Find where the given text appears and provide that cell's center as [x, y] coordinate. 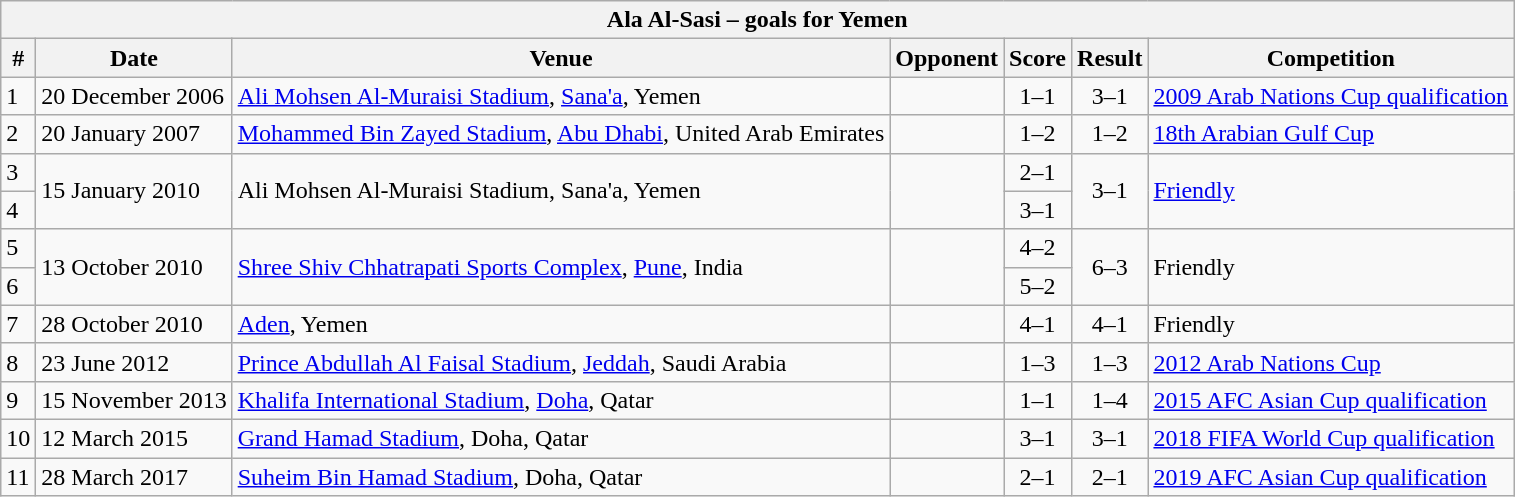
5 [18, 248]
6 [18, 286]
Mohammed Bin Zayed Stadium, Abu Dhabi, United Arab Emirates [561, 134]
Shree Shiv Chhatrapati Sports Complex, Pune, India [561, 267]
4–2 [1038, 248]
1–4 [1110, 400]
20 December 2006 [134, 96]
Grand Hamad Stadium, Doha, Qatar [561, 438]
2 [18, 134]
2009 Arab Nations Cup qualification [1331, 96]
18th Arabian Gulf Cup [1331, 134]
Date [134, 58]
8 [18, 362]
Opponent [947, 58]
11 [18, 477]
12 March 2015 [134, 438]
1 [18, 96]
Aden, Yemen [561, 324]
6–3 [1110, 267]
5–2 [1038, 286]
9 [18, 400]
28 March 2017 [134, 477]
23 June 2012 [134, 362]
15 November 2013 [134, 400]
Khalifa International Stadium, Doha, Qatar [561, 400]
# [18, 58]
20 January 2007 [134, 134]
Prince Abdullah Al Faisal Stadium, Jeddah, Saudi Arabia [561, 362]
3 [18, 172]
2015 AFC Asian Cup qualification [1331, 400]
Score [1038, 58]
7 [18, 324]
2012 Arab Nations Cup [1331, 362]
Venue [561, 58]
Suheim Bin Hamad Stadium, Doha, Qatar [561, 477]
28 October 2010 [134, 324]
2018 FIFA World Cup qualification [1331, 438]
4 [18, 210]
Ala Al-Sasi – goals for Yemen [758, 20]
2019 AFC Asian Cup qualification [1331, 477]
10 [18, 438]
Competition [1331, 58]
Result [1110, 58]
13 October 2010 [134, 267]
15 January 2010 [134, 191]
